Find where the given text appears and provide that cell's center as [x, y] coordinate. 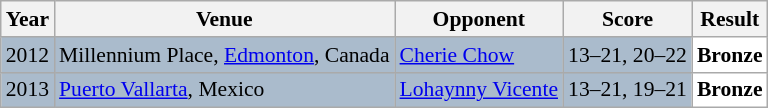
Millennium Place, Edmonton, Canada [224, 55]
Year [28, 19]
2013 [28, 90]
Result [730, 19]
Cherie Chow [479, 55]
Venue [224, 19]
2012 [28, 55]
Puerto Vallarta, Mexico [224, 90]
Score [628, 19]
Lohaynny Vicente [479, 90]
Opponent [479, 19]
13–21, 19–21 [628, 90]
13–21, 20–22 [628, 55]
